Scan for the cell matching the given text and deliver its [x, y] coordinate at center. 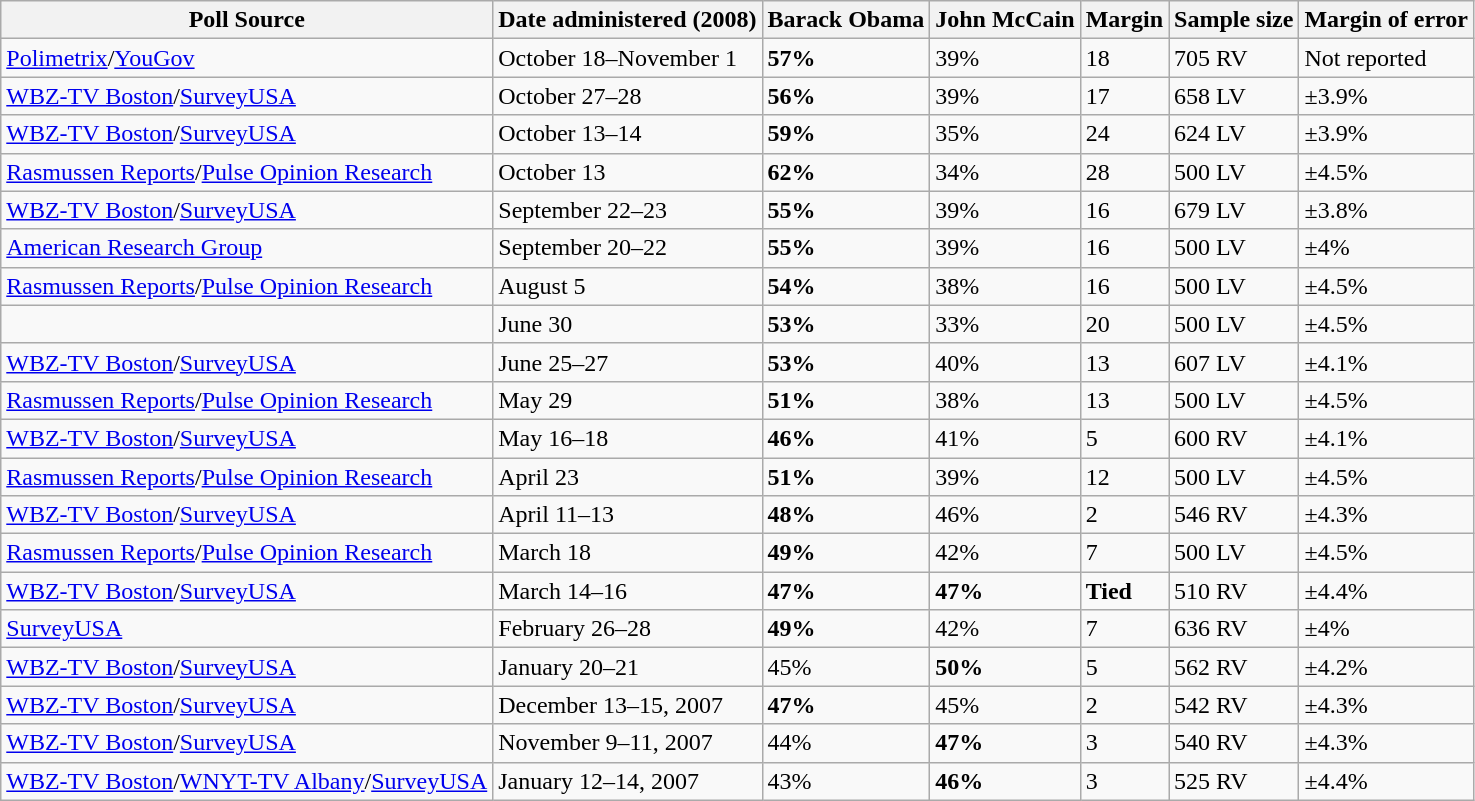
January 12–14, 2007 [628, 781]
562 RV [1234, 667]
Sample size [1234, 20]
28 [1124, 172]
44% [846, 743]
John McCain [1005, 20]
November 9–11, 2007 [628, 743]
54% [846, 286]
Tied [1124, 591]
20 [1124, 324]
SurveyUSA [247, 629]
56% [846, 96]
624 LV [1234, 134]
±4.2% [1386, 667]
April 23 [628, 477]
17 [1124, 96]
57% [846, 58]
24 [1124, 134]
600 RV [1234, 438]
Margin of error [1386, 20]
40% [1005, 362]
June 25–27 [628, 362]
679 LV [1234, 210]
Poll Source [247, 20]
705 RV [1234, 58]
May 16–18 [628, 438]
510 RV [1234, 591]
50% [1005, 667]
May 29 [628, 400]
Not reported [1386, 58]
October 13 [628, 172]
March 14–16 [628, 591]
American Research Group [247, 248]
September 20–22 [628, 248]
December 13–15, 2007 [628, 705]
62% [846, 172]
658 LV [1234, 96]
525 RV [1234, 781]
Polimetrix/YouGov [247, 58]
43% [846, 781]
April 11–13 [628, 515]
12 [1124, 477]
October 18–November 1 [628, 58]
March 18 [628, 553]
59% [846, 134]
542 RV [1234, 705]
Barack Obama [846, 20]
Date administered (2008) [628, 20]
±3.8% [1386, 210]
33% [1005, 324]
34% [1005, 172]
January 20–21 [628, 667]
WBZ-TV Boston/WNYT-TV Albany/SurveyUSA [247, 781]
636 RV [1234, 629]
546 RV [1234, 515]
August 5 [628, 286]
October 13–14 [628, 134]
540 RV [1234, 743]
Margin [1124, 20]
June 30 [628, 324]
February 26–28 [628, 629]
607 LV [1234, 362]
48% [846, 515]
18 [1124, 58]
October 27–28 [628, 96]
41% [1005, 438]
35% [1005, 134]
September 22–23 [628, 210]
